Find where the given text appears and provide that cell's center as (X, Y) coordinate. 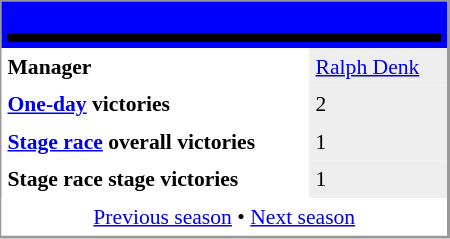
Previous season • Next season (225, 217)
2 (378, 105)
Stage race stage victories (156, 179)
Stage race overall victories (156, 142)
One-day victories (156, 105)
Manager (156, 67)
Ralph Denk (378, 67)
